Find where the given text appears and provide that cell's center as [x, y] coordinate. 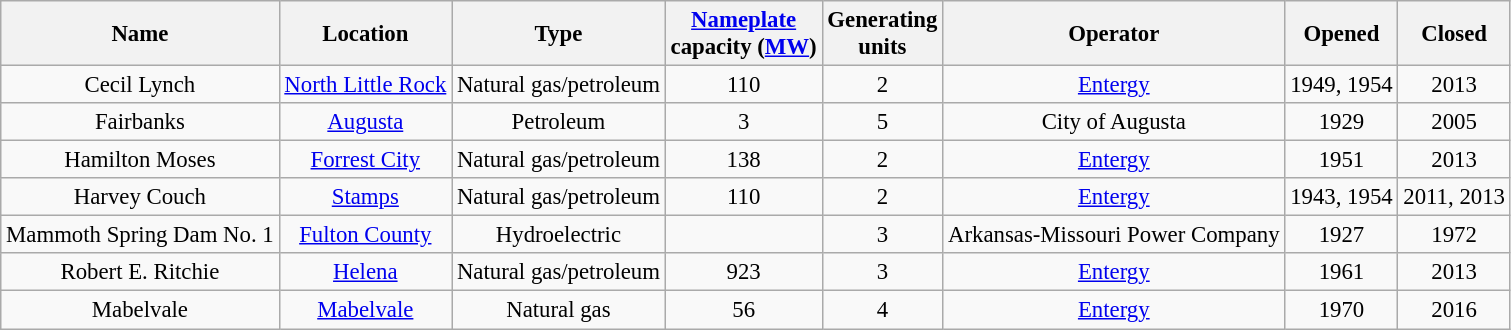
Forrest City [366, 160]
Location [366, 34]
Closed [1454, 34]
Operator [1114, 34]
138 [744, 160]
Stamps [366, 197]
Hydroelectric [559, 235]
Hamilton Moses [140, 160]
2005 [1454, 122]
Fulton County [366, 235]
Cecil Lynch [140, 85]
56 [744, 310]
Augusta [366, 122]
1972 [1454, 235]
1970 [1342, 310]
Generating units [882, 34]
Type [559, 34]
Harvey Couch [140, 197]
4 [882, 310]
Arkansas-Missouri Power Company [1114, 235]
Robert E. Ritchie [140, 273]
923 [744, 273]
2016 [1454, 310]
Natural gas [559, 310]
1927 [1342, 235]
1943, 1954 [1342, 197]
1961 [1342, 273]
Opened [1342, 34]
City of Augusta [1114, 122]
2011, 2013 [1454, 197]
1951 [1342, 160]
Name [140, 34]
Mammoth Spring Dam No. 1 [140, 235]
5 [882, 122]
1949, 1954 [1342, 85]
1929 [1342, 122]
Petroleum [559, 122]
Fairbanks [140, 122]
Nameplatecapacity (MW) [744, 34]
North Little Rock [366, 85]
Helena [366, 273]
